Scan for the cell matching the given text and deliver its (x, y) coordinate at center. 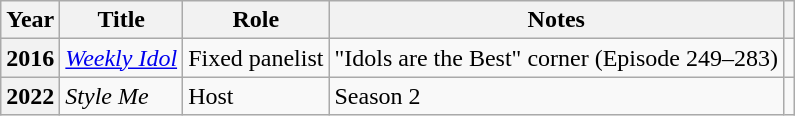
Fixed panelist (256, 58)
Notes (556, 20)
Host (256, 96)
2022 (30, 96)
Year (30, 20)
2016 (30, 58)
Title (122, 20)
"Idols are the Best" corner (Episode 249–283) (556, 58)
Season 2 (556, 96)
Role (256, 20)
Weekly Idol (122, 58)
Style Me (122, 96)
